Search for the cell housing the specified text and yield its (x, y) center coordinate. 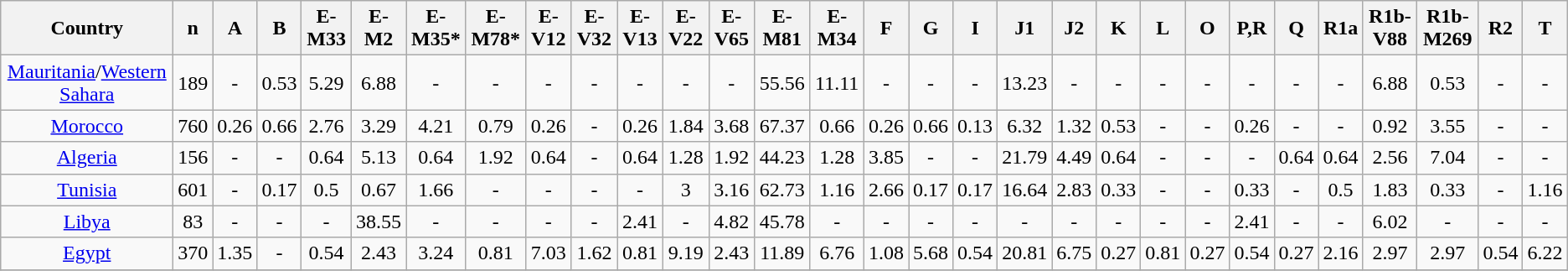
760 (193, 126)
0.92 (1390, 126)
I (975, 29)
2.83 (1074, 190)
E-M35* (436, 29)
7.04 (1447, 158)
O (1208, 29)
J1 (1025, 29)
A (235, 29)
0.79 (496, 126)
R1b-V88 (1390, 29)
E-V32 (595, 29)
2.66 (886, 190)
Mauritania/Western Sahara (87, 82)
L (1163, 29)
4.82 (732, 221)
0.13 (975, 126)
1.32 (1074, 126)
E-V22 (685, 29)
Egypt (87, 253)
11.89 (782, 253)
16.64 (1025, 190)
62.73 (782, 190)
45.78 (782, 221)
E-V65 (732, 29)
R1a (1340, 29)
3.55 (1447, 126)
F (886, 29)
P,R (1251, 29)
21.79 (1025, 158)
156 (193, 158)
0.67 (379, 190)
1.84 (685, 126)
9.19 (685, 253)
5.29 (327, 82)
6.02 (1390, 221)
6.75 (1074, 253)
Country (87, 29)
J2 (1074, 29)
189 (193, 82)
3.24 (436, 253)
K (1119, 29)
B (280, 29)
Algeria (87, 158)
4.21 (436, 126)
44.23 (782, 158)
55.56 (782, 82)
13.23 (1025, 82)
1.83 (1390, 190)
E-M78* (496, 29)
2.76 (327, 126)
601 (193, 190)
E-M33 (327, 29)
4.49 (1074, 158)
7.03 (548, 253)
E-M81 (782, 29)
E-M2 (379, 29)
11.11 (838, 82)
Q (1297, 29)
R2 (1501, 29)
3.29 (379, 126)
20.81 (1025, 253)
3.85 (886, 158)
1.62 (595, 253)
E-M34 (838, 29)
370 (193, 253)
83 (193, 221)
5.68 (930, 253)
1.08 (886, 253)
6.32 (1025, 126)
E-V12 (548, 29)
n (193, 29)
G (930, 29)
Tunisia (87, 190)
1.66 (436, 190)
67.37 (782, 126)
2.56 (1390, 158)
1.35 (235, 253)
3.16 (732, 190)
5.13 (379, 158)
Morocco (87, 126)
38.55 (379, 221)
6.22 (1545, 253)
Libya (87, 221)
3.68 (732, 126)
3 (685, 190)
R1b-M269 (1447, 29)
E-V13 (640, 29)
6.76 (838, 253)
2.16 (1340, 253)
T (1545, 29)
